Capture the cell that displays the provided text and extract its [x, y] central coordinate. 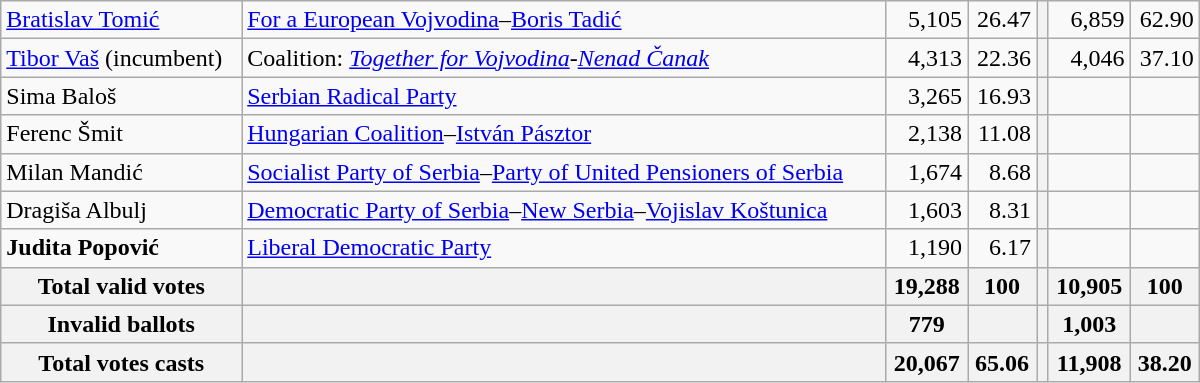
Serbian Radical Party [564, 96]
Democratic Party of Serbia–New Serbia–Vojislav Koštunica [564, 210]
11,908 [1089, 362]
3,265 [927, 96]
6.17 [1002, 248]
Total valid votes [122, 286]
4,046 [1089, 58]
Socialist Party of Serbia–Party of United Pensioners of Serbia [564, 172]
Bratislav Tomić [122, 20]
4,313 [927, 58]
1,603 [927, 210]
Total votes casts [122, 362]
Invalid ballots [122, 324]
26.47 [1002, 20]
6,859 [1089, 20]
8.31 [1002, 210]
Sima Baloš [122, 96]
Coalition: Together for Vojvodina-Nenad Čanak [564, 58]
37.10 [1164, 58]
1,190 [927, 248]
Liberal Democratic Party [564, 248]
38.20 [1164, 362]
779 [927, 324]
2,138 [927, 134]
11.08 [1002, 134]
Dragiša Albulj [122, 210]
1,674 [927, 172]
65.06 [1002, 362]
16.93 [1002, 96]
10,905 [1089, 286]
Hungarian Coalition–István Pásztor [564, 134]
1,003 [1089, 324]
Ferenc Šmit [122, 134]
20,067 [927, 362]
Tibor Vaš (incumbent) [122, 58]
For a European Vojvodina–Boris Tadić [564, 20]
62.90 [1164, 20]
Judita Popović [122, 248]
8.68 [1002, 172]
Milan Mandić [122, 172]
19,288 [927, 286]
22.36 [1002, 58]
5,105 [927, 20]
